Return the (X, Y) coordinate for the center point of the cell that contains the specified text.  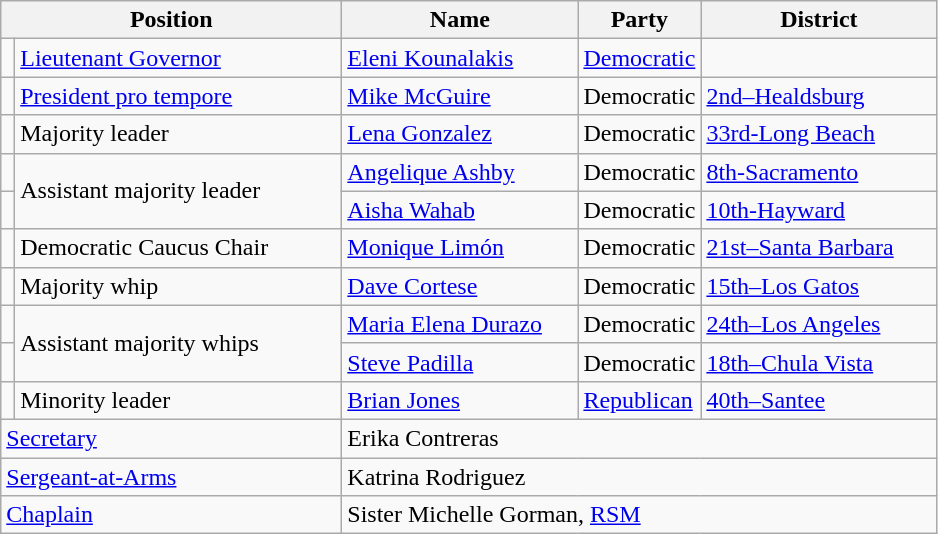
Assistant majority leader (178, 191)
10th-Hayward (819, 210)
24th–Los Angeles (819, 324)
Party (640, 20)
Majority whip (178, 286)
President pro tempore (178, 96)
Brian Jones (460, 400)
8th-Sacramento (819, 172)
Sergeant-at-Arms (172, 477)
Assistant majority whips (178, 343)
21st–Santa Barbara (819, 248)
Secretary (172, 438)
Name (460, 20)
15th–Los Gatos (819, 286)
Aisha Wahab (460, 210)
Dave Cortese (460, 286)
Lieutenant Governor (178, 58)
Steve Padilla (460, 362)
Angelique Ashby (460, 172)
Maria Elena Durazo (460, 324)
Position (172, 20)
Katrina Rodriguez (640, 477)
Monique Limón (460, 248)
Eleni Kounalakis (460, 58)
Lena Gonzalez (460, 134)
40th–Santee (819, 400)
Mike McGuire (460, 96)
Majority leader (178, 134)
Minority leader (178, 400)
18th–Chula Vista (819, 362)
Sister Michelle Gorman, RSM (640, 515)
Chaplain (172, 515)
Republican (640, 400)
33rd-Long Beach (819, 134)
2nd–Healdsburg (819, 96)
Erika Contreras (640, 438)
District (819, 20)
Democratic Caucus Chair (178, 248)
